Determine the [X, Y] coordinate at the center of the cell enclosing the given text.  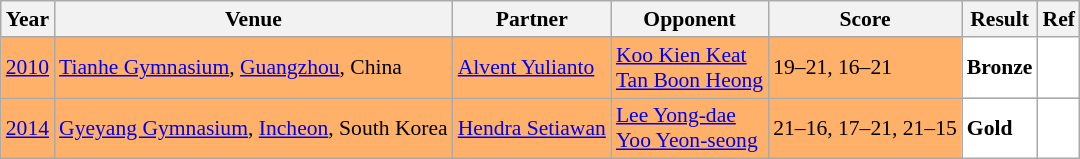
Gold [1000, 128]
21–16, 17–21, 21–15 [865, 128]
Result [1000, 19]
Hendra Setiawan [532, 128]
Year [28, 19]
Alvent Yulianto [532, 68]
Score [865, 19]
Partner [532, 19]
2010 [28, 68]
Bronze [1000, 68]
Tianhe Gymnasium, Guangzhou, China [254, 68]
Lee Yong-dae Yoo Yeon-seong [690, 128]
Gyeyang Gymnasium, Incheon, South Korea [254, 128]
Ref [1058, 19]
2014 [28, 128]
19–21, 16–21 [865, 68]
Venue [254, 19]
Opponent [690, 19]
Koo Kien Keat Tan Boon Heong [690, 68]
